Detect which cell encompasses the target text, then output its (x, y) center coordinate. 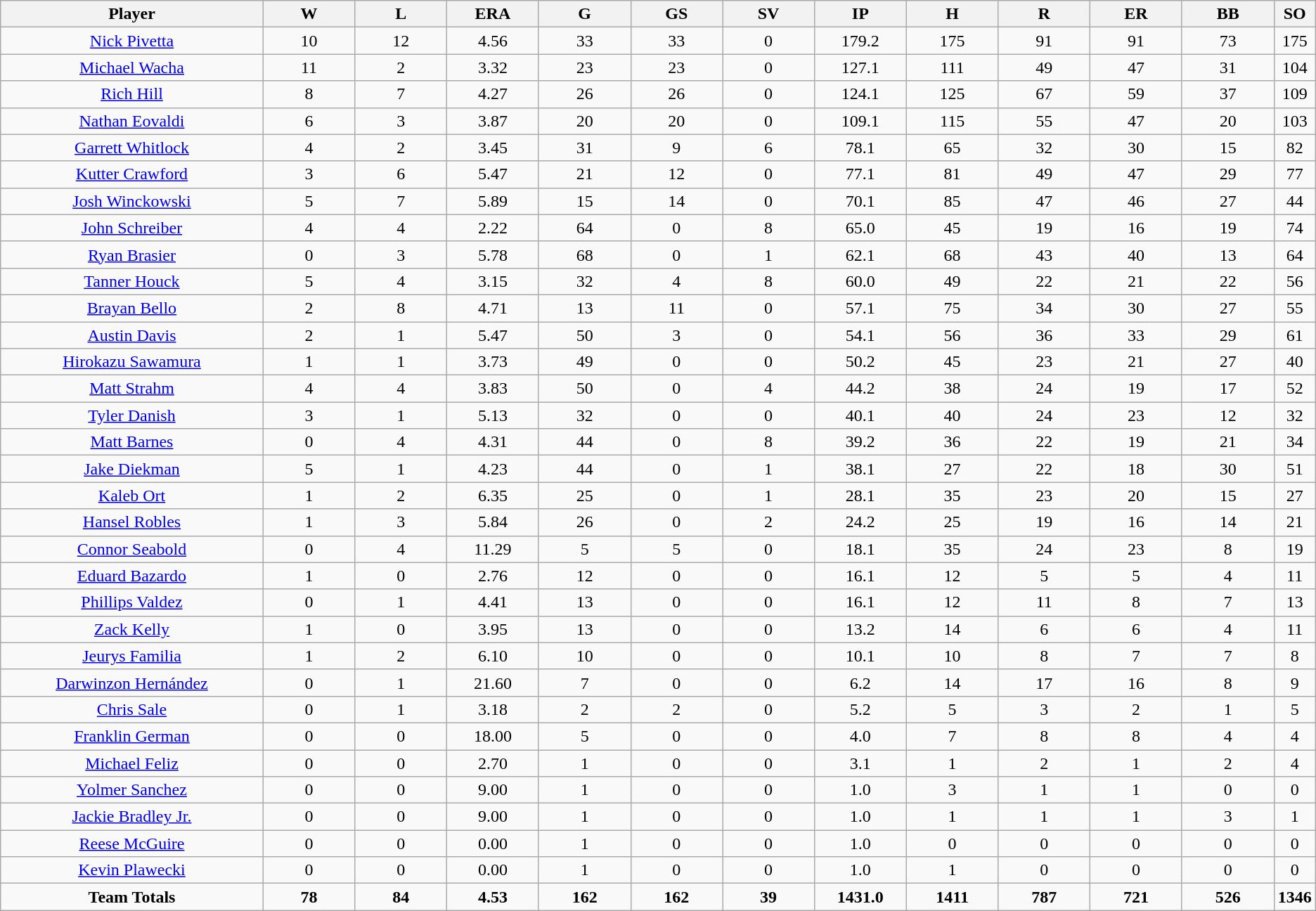
BB (1227, 14)
28.1 (860, 496)
13.2 (860, 629)
61 (1295, 335)
65.0 (860, 228)
2.22 (493, 228)
82 (1295, 148)
ERA (493, 14)
46 (1136, 201)
10.1 (860, 656)
67 (1045, 94)
2.76 (493, 576)
52 (1295, 389)
Michael Wacha (132, 67)
6.35 (493, 496)
Team Totals (132, 897)
Player (132, 14)
1431.0 (860, 897)
Jeurys Familia (132, 656)
3.45 (493, 148)
75 (952, 308)
SO (1295, 14)
115 (952, 121)
3.32 (493, 67)
Eduard Bazardo (132, 576)
721 (1136, 897)
3.15 (493, 281)
37 (1227, 94)
4.31 (493, 442)
John Schreiber (132, 228)
54.1 (860, 335)
Michael Feliz (132, 763)
ER (1136, 14)
39 (769, 897)
6.2 (860, 683)
78.1 (860, 148)
57.1 (860, 308)
43 (1045, 254)
4.0 (860, 736)
Nick Pivetta (132, 41)
3.1 (860, 763)
65 (952, 148)
4.23 (493, 469)
11.29 (493, 549)
4.53 (493, 897)
74 (1295, 228)
81 (952, 174)
18.1 (860, 549)
38.1 (860, 469)
Reese McGuire (132, 844)
103 (1295, 121)
Kutter Crawford (132, 174)
109 (1295, 94)
Kaleb Ort (132, 496)
Matt Strahm (132, 389)
Tanner Houck (132, 281)
SV (769, 14)
Jake Diekman (132, 469)
4.41 (493, 602)
Rich Hill (132, 94)
85 (952, 201)
125 (952, 94)
70.1 (860, 201)
44.2 (860, 389)
1346 (1295, 897)
3.83 (493, 389)
5.89 (493, 201)
Tyler Danish (132, 415)
Connor Seabold (132, 549)
G (585, 14)
62.1 (860, 254)
24.2 (860, 522)
40.1 (860, 415)
5.78 (493, 254)
127.1 (860, 67)
Chris Sale (132, 709)
Jackie Bradley Jr. (132, 817)
Nathan Eovaldi (132, 121)
Hansel Robles (132, 522)
Franklin German (132, 736)
Matt Barnes (132, 442)
50.2 (860, 362)
77.1 (860, 174)
GS (676, 14)
59 (1136, 94)
4.71 (493, 308)
18.00 (493, 736)
21.60 (493, 683)
1411 (952, 897)
4.56 (493, 41)
78 (309, 897)
5.2 (860, 709)
4.27 (493, 94)
Ryan Brasier (132, 254)
3.73 (493, 362)
Darwinzon Hernández (132, 683)
73 (1227, 41)
787 (1045, 897)
38 (952, 389)
3.18 (493, 709)
60.0 (860, 281)
179.2 (860, 41)
3.95 (493, 629)
526 (1227, 897)
3.87 (493, 121)
Garrett Whitlock (132, 148)
Hirokazu Sawamura (132, 362)
2.70 (493, 763)
L (401, 14)
124.1 (860, 94)
IP (860, 14)
Zack Kelly (132, 629)
5.84 (493, 522)
18 (1136, 469)
Josh Winckowski (132, 201)
6.10 (493, 656)
104 (1295, 67)
39.2 (860, 442)
5.13 (493, 415)
77 (1295, 174)
Phillips Valdez (132, 602)
109.1 (860, 121)
84 (401, 897)
Austin Davis (132, 335)
Yolmer Sanchez (132, 790)
R (1045, 14)
51 (1295, 469)
111 (952, 67)
Brayan Bello (132, 308)
Kevin Plawecki (132, 870)
W (309, 14)
H (952, 14)
